Return [x, y] of the center of cell containing provided text 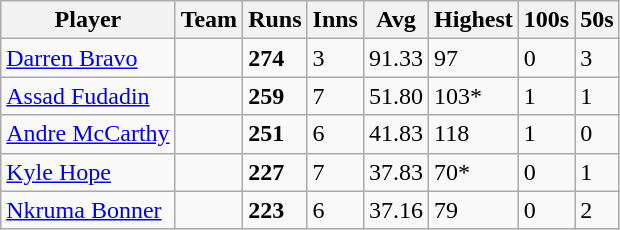
79 [474, 210]
118 [474, 134]
2 [597, 210]
259 [275, 96]
Runs [275, 20]
Avg [396, 20]
Kyle Hope [88, 172]
41.83 [396, 134]
51.80 [396, 96]
97 [474, 58]
Andre McCarthy [88, 134]
100s [546, 20]
Darren Bravo [88, 58]
Inns [335, 20]
91.33 [396, 58]
Nkruma Bonner [88, 210]
103* [474, 96]
70* [474, 172]
37.16 [396, 210]
251 [275, 134]
Highest [474, 20]
37.83 [396, 172]
227 [275, 172]
223 [275, 210]
Assad Fudadin [88, 96]
Team [209, 20]
50s [597, 20]
274 [275, 58]
Player [88, 20]
